Extract the (x, y) coordinate from the center of the cell holding the provided text.  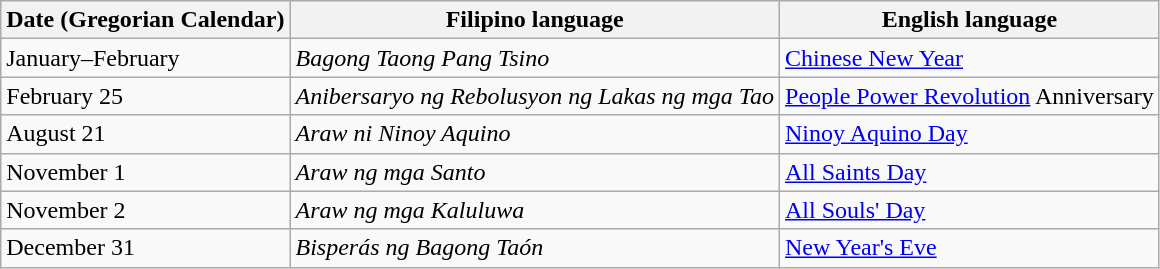
Araw ni Ninoy Aquino (535, 134)
Araw ng mga Kaluluwa (535, 210)
Filipino language (535, 20)
All Souls' Day (970, 210)
November 2 (146, 210)
Bagong Taong Pang Tsino (535, 58)
New Year's Eve (970, 248)
January–February (146, 58)
Chinese New Year (970, 58)
February 25 (146, 96)
December 31 (146, 248)
Bisperás ng Bagong Taón (535, 248)
Anibersaryo ng Rebolusyon ng Lakas ng mga Tao (535, 96)
Date (Gregorian Calendar) (146, 20)
Araw ng mga Santo (535, 172)
All Saints Day (970, 172)
Ninoy Aquino Day (970, 134)
People Power Revolution Anniversary (970, 96)
August 21 (146, 134)
November 1 (146, 172)
English language (970, 20)
